Return the [X, Y] coordinate for the center point of the cell that contains the specified text.  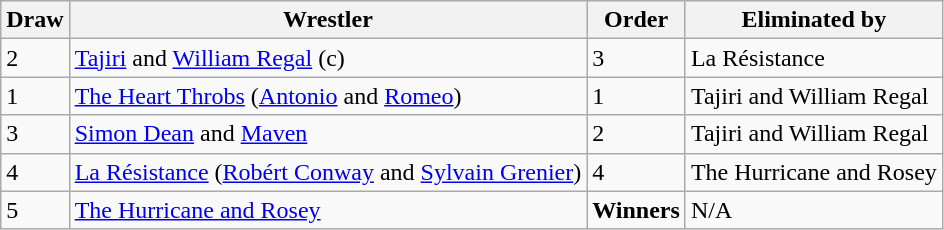
N/A [814, 210]
La Résistance (Robért Conway and Sylvain Grenier) [328, 172]
Simon Dean and Maven [328, 134]
Draw [35, 20]
La Résistance [814, 58]
Order [636, 20]
Eliminated by [814, 20]
Tajiri and William Regal (c) [328, 58]
The Heart Throbs (Antonio and Romeo) [328, 96]
5 [35, 210]
Wrestler [328, 20]
Winners [636, 210]
